Locate the cell with the specified text and output its [x, y] center coordinate. 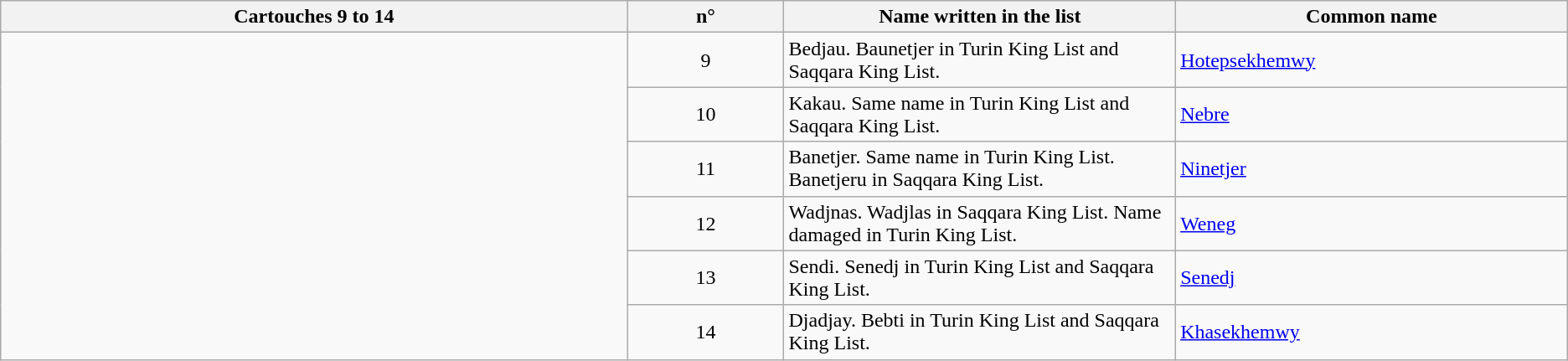
14 [705, 332]
Djadjay. Bebti in Turin King List and Saqqara King List. [980, 332]
12 [705, 223]
9 [705, 60]
Common name [1372, 17]
Senedj [1372, 278]
Cartouches 9 to 14 [314, 17]
Bedjau. Baunetjer in Turin King List and Saqqara King List. [980, 60]
13 [705, 278]
Hotepsekhemwy [1372, 60]
Banetjer. Same name in Turin King List. Banetjeru in Saqqara King List. [980, 169]
Ninetjer [1372, 169]
n° [705, 17]
10 [705, 114]
Weneg [1372, 223]
Wadjnas. Wadjlas in Saqqara King List. Name damaged in Turin King List. [980, 223]
Kakau. Same name in Turin King List and Saqqara King List. [980, 114]
Khasekhemwy [1372, 332]
Nebre [1372, 114]
Name written in the list [980, 17]
11 [705, 169]
Sendi. Senedj in Turin King List and Saqqara King List. [980, 278]
